Return [X, Y] of the center of cell containing provided text 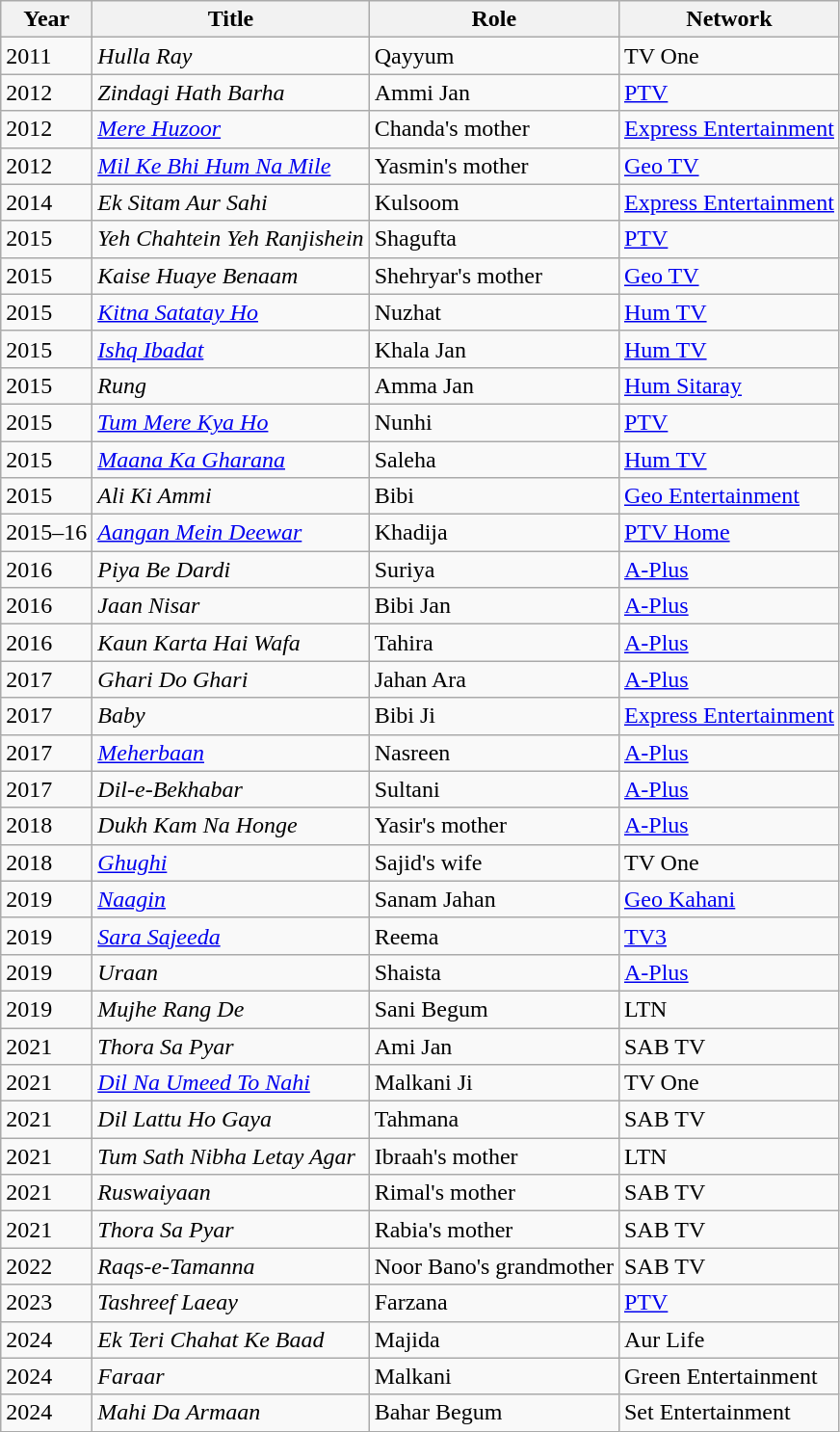
Hum Sitaray [728, 385]
Sara Sajeeda [231, 936]
Dil Na Umeed To Nahi [231, 1083]
Geo Entertainment [728, 496]
2011 [46, 56]
PTV Home [728, 533]
TV3 [728, 936]
Shaista [493, 972]
Uraan [231, 972]
Farzana [493, 1303]
Zindagi Hath Barha [231, 93]
Rimal's mother [493, 1193]
Green Entertainment [728, 1376]
Baby [231, 716]
2022 [46, 1266]
Shagufta [493, 239]
Ek Teri Chahat Ke Baad [231, 1339]
Raqs-e-Tamanna [231, 1266]
2014 [46, 202]
2015–16 [46, 533]
Yeh Chahtein Yeh Ranjishein [231, 239]
Khala Jan [493, 349]
Kitna Satatay Ho [231, 312]
Ibraah's mother [493, 1156]
Sultani [493, 789]
Role [493, 19]
Dukh Kam Na Honge [231, 826]
Ammi Jan [493, 93]
Kaise Huaye Benaam [231, 276]
Mahi Da Armaan [231, 1413]
Jaan Nisar [231, 606]
Kulsoom [493, 202]
Hulla Ray [231, 56]
Mere Huzoor [231, 129]
Bibi Ji [493, 716]
Shehryar's mother [493, 276]
Tahmana [493, 1120]
Ek Sitam Aur Sahi [231, 202]
Naagin [231, 899]
Geo Kahani [728, 899]
2023 [46, 1303]
Nuzhat [493, 312]
Ghari Do Ghari [231, 679]
Meherbaan [231, 753]
Saleha [493, 460]
Network [728, 19]
Mujhe Rang De [231, 1009]
Ami Jan [493, 1046]
Aangan Mein Deewar [231, 533]
Dil Lattu Ho Gaya [231, 1120]
Piya Be Dardi [231, 570]
Bahar Begum [493, 1413]
Majida [493, 1339]
Dil-e-Bekhabar [231, 789]
Ali Ki Ammi [231, 496]
Khadija [493, 533]
Set Entertainment [728, 1413]
Malkani [493, 1376]
Rung [231, 385]
Tum Mere Kya Ho [231, 422]
Suriya [493, 570]
Sani Begum [493, 1009]
Year [46, 19]
Tahira [493, 643]
Jahan Ara [493, 679]
Title [231, 19]
Tashreef Laeay [231, 1303]
Ishq Ibadat [231, 349]
Mil Ke Bhi Hum Na Mile [231, 166]
Nunhi [493, 422]
Malkani Ji [493, 1083]
Yasir's mother [493, 826]
Nasreen [493, 753]
Aur Life [728, 1339]
Ruswaiyaan [231, 1193]
Qayyum [493, 56]
Faraar [231, 1376]
Yasmin's mother [493, 166]
Sanam Jahan [493, 899]
Rabia's mother [493, 1230]
Tum Sath Nibha Letay Agar [231, 1156]
Reema [493, 936]
Kaun Karta Hai Wafa [231, 643]
Ghughi [231, 862]
Maana Ka Gharana [231, 460]
Bibi Jan [493, 606]
Chanda's mother [493, 129]
Amma Jan [493, 385]
Bibi [493, 496]
Sajid's wife [493, 862]
Noor Bano's grandmother [493, 1266]
